Extract the [X, Y] coordinate from the center of the cell holding the provided text.  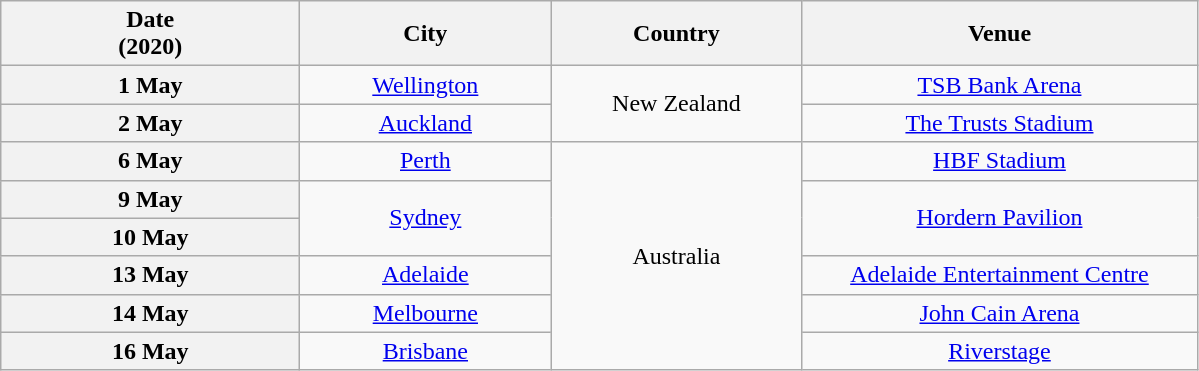
6 May [150, 161]
Country [676, 34]
Melbourne [426, 313]
14 May [150, 313]
Adelaide [426, 275]
Brisbane [426, 351]
Hordern Pavilion [1000, 218]
Sydney [426, 218]
New Zealand [676, 104]
HBF Stadium [1000, 161]
City [426, 34]
Adelaide Entertainment Centre [1000, 275]
The Trusts Stadium [1000, 123]
Venue [1000, 34]
9 May [150, 199]
Wellington [426, 85]
2 May [150, 123]
13 May [150, 275]
10 May [150, 237]
Auckland [426, 123]
TSB Bank Arena [1000, 85]
16 May [150, 351]
1 May [150, 85]
Date(2020) [150, 34]
Australia [676, 256]
John Cain Arena [1000, 313]
Riverstage [1000, 351]
Perth [426, 161]
